Pinpoint the cell where the given text exists, returning its [x, y] midpoint coordinate. 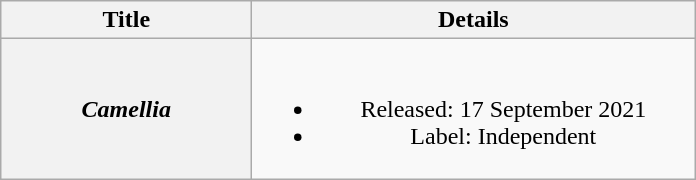
Title [126, 20]
Released: 17 September 2021Label: Independent [474, 109]
Details [474, 20]
Camellia [126, 109]
